Return (X, Y) of the center of cell containing provided text 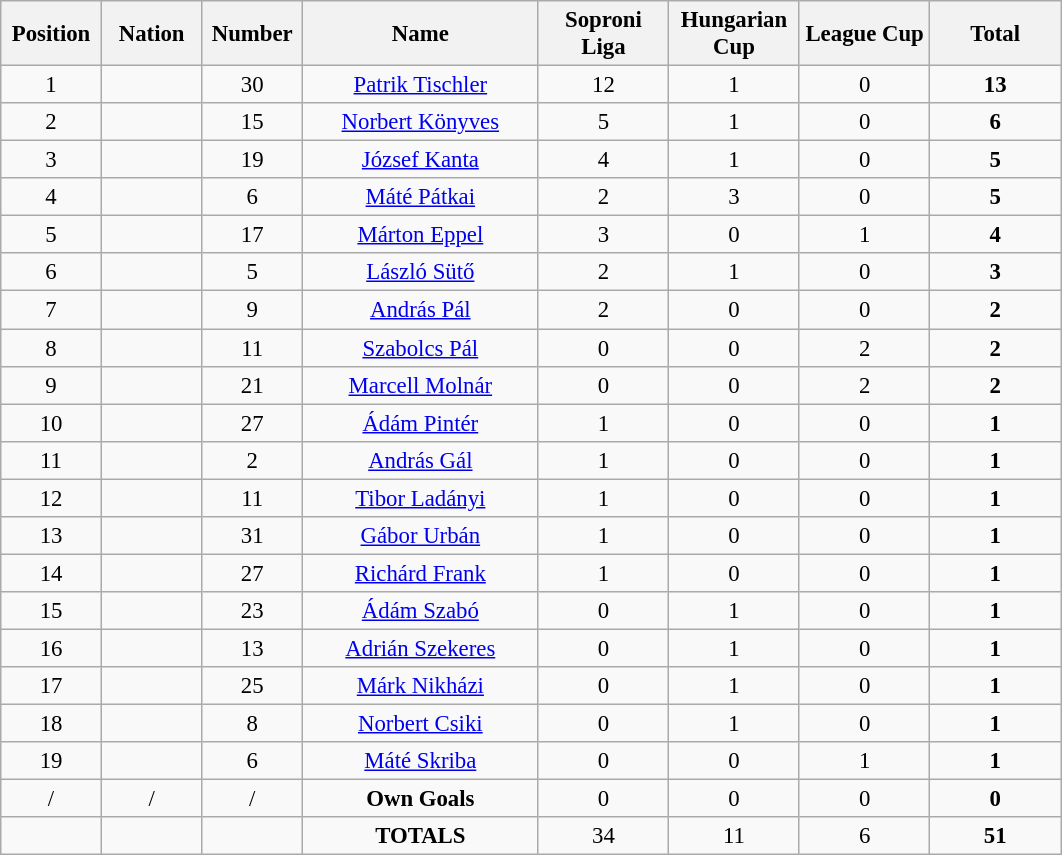
András Pál (421, 310)
10 (52, 423)
Number (252, 34)
Norbert Csiki (421, 724)
Tibor Ladányi (421, 498)
Gábor Urbán (421, 536)
51 (996, 836)
League Cup (864, 34)
Ádám Pintér (421, 423)
József Kanta (421, 160)
7 (52, 310)
14 (52, 573)
Márton Eppel (421, 235)
21 (252, 385)
Own Goals (421, 799)
18 (52, 724)
András Gál (421, 460)
Nation (152, 34)
Márk Nikházi (421, 686)
34 (604, 836)
31 (252, 536)
Ádám Szabó (421, 611)
Position (52, 34)
TOTALS (421, 836)
László Sütő (421, 273)
Hungarian Cup (734, 34)
Adrián Szekeres (421, 648)
Soproni Liga (604, 34)
Name (421, 34)
Norbert Könyves (421, 122)
Máté Pátkai (421, 197)
25 (252, 686)
Total (996, 34)
Szabolcs Pál (421, 348)
23 (252, 611)
Marcell Molnár (421, 385)
Máté Skriba (421, 761)
30 (252, 85)
Richárd Frank (421, 573)
16 (52, 648)
Patrik Tischler (421, 85)
